For the text-containing cell, return its midpoint in (x, y) coordinate format. 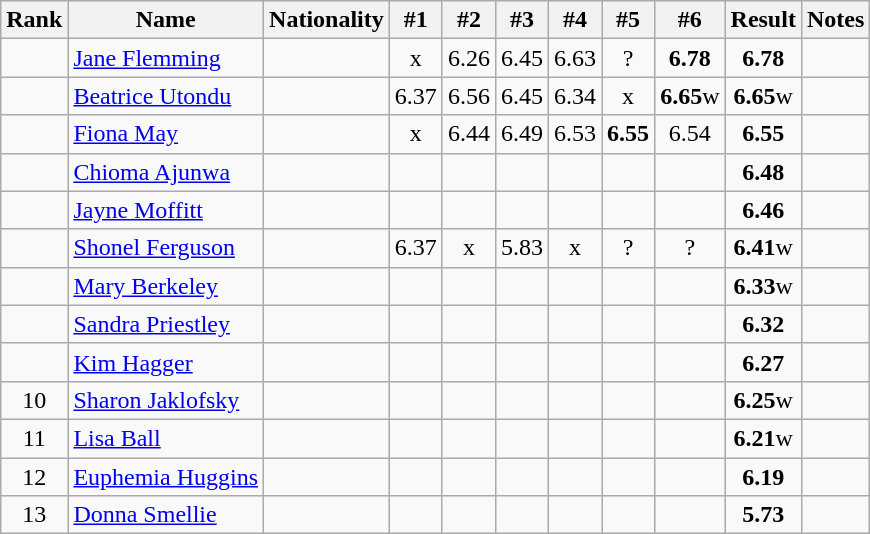
6.63 (574, 58)
#2 (468, 20)
5.83 (522, 248)
Mary Berkeley (166, 286)
13 (34, 515)
Sharon Jaklofsky (166, 400)
Jane Flemming (166, 58)
Nationality (327, 20)
6.19 (763, 477)
6.32 (763, 324)
6.46 (763, 210)
#4 (574, 20)
6.25w (763, 400)
Beatrice Utondu (166, 96)
6.54 (690, 134)
Result (763, 20)
6.21w (763, 438)
5.73 (763, 515)
Euphemia Huggins (166, 477)
Lisa Ball (166, 438)
#3 (522, 20)
6.26 (468, 58)
Chioma Ajunwa (166, 172)
6.49 (522, 134)
6.44 (468, 134)
Rank (34, 20)
Notes (835, 20)
6.48 (763, 172)
6.53 (574, 134)
6.41w (763, 248)
6.56 (468, 96)
Shonel Ferguson (166, 248)
Fiona May (166, 134)
Jayne Moffitt (166, 210)
Donna Smellie (166, 515)
10 (34, 400)
Kim Hagger (166, 362)
Name (166, 20)
#1 (416, 20)
6.27 (763, 362)
6.34 (574, 96)
#5 (628, 20)
6.33w (763, 286)
11 (34, 438)
12 (34, 477)
Sandra Priestley (166, 324)
#6 (690, 20)
